Scan for the cell matching the given text and deliver its (x, y) coordinate at center. 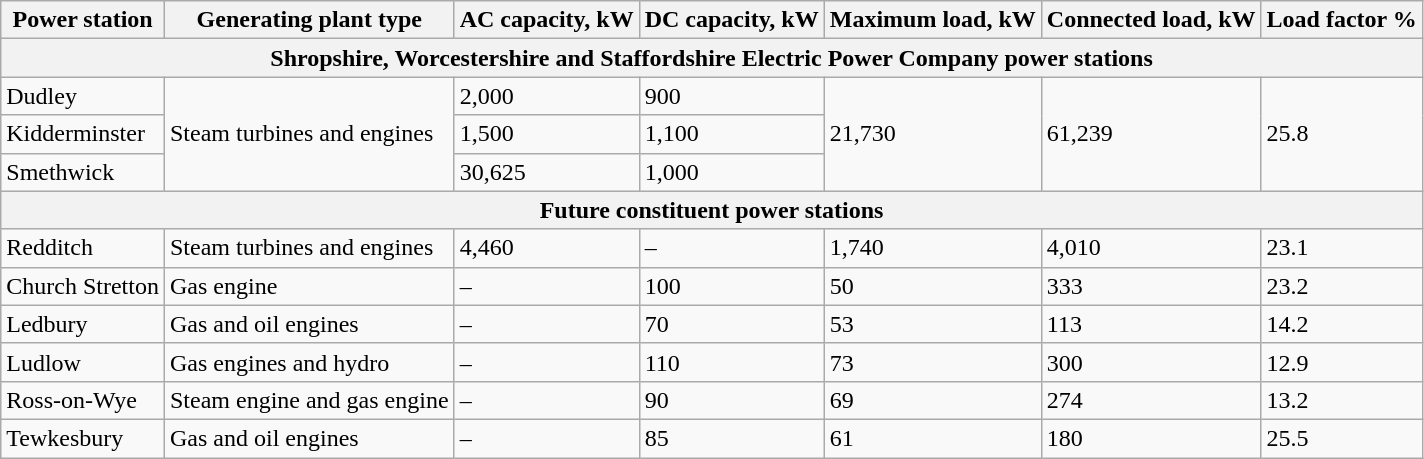
2,000 (546, 96)
Gas engines and hydro (309, 362)
1,000 (732, 172)
61 (932, 438)
4,460 (546, 248)
Steam engine and gas engine (309, 400)
Generating plant type (309, 20)
180 (1151, 438)
Gas engine (309, 286)
274 (1151, 400)
21,730 (932, 134)
900 (732, 96)
110 (732, 362)
69 (932, 400)
Connected load, kW (1151, 20)
1,740 (932, 248)
Ledbury (83, 324)
113 (1151, 324)
Maximum load, kW (932, 20)
300 (1151, 362)
1,500 (546, 134)
Future constituent power stations (712, 210)
85 (732, 438)
333 (1151, 286)
Ludlow (83, 362)
50 (932, 286)
Redditch (83, 248)
12.9 (1342, 362)
Dudley (83, 96)
Power station (83, 20)
Kidderminster (83, 134)
Tewkesbury (83, 438)
4,010 (1151, 248)
Ross-on-Wye (83, 400)
AC capacity, kW (546, 20)
25.8 (1342, 134)
53 (932, 324)
Shropshire, Worcestershire and Staffordshire Electric Power Company power stations (712, 58)
25.5 (1342, 438)
73 (932, 362)
Smethwick (83, 172)
Load factor % (1342, 20)
14.2 (1342, 324)
1,100 (732, 134)
61,239 (1151, 134)
90 (732, 400)
30,625 (546, 172)
70 (732, 324)
23.2 (1342, 286)
DC capacity, kW (732, 20)
100 (732, 286)
13.2 (1342, 400)
Church Stretton (83, 286)
23.1 (1342, 248)
